Extract the (X, Y) coordinate from the center of the cell holding the provided text.  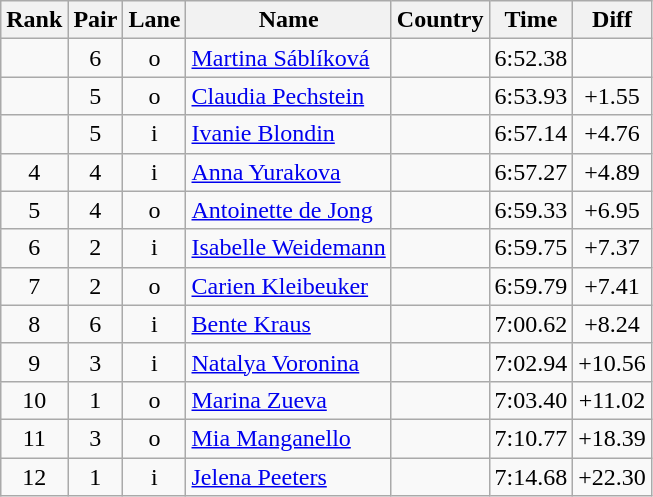
7:14.68 (531, 477)
+10.56 (612, 362)
9 (34, 362)
6:57.14 (531, 134)
7:03.40 (531, 400)
Name (288, 20)
Bente Kraus (288, 324)
10 (34, 400)
+22.30 (612, 477)
+1.55 (612, 96)
7:02.94 (531, 362)
Rank (34, 20)
Marina Zueva (288, 400)
Isabelle Weidemann (288, 248)
Antoinette de Jong (288, 210)
Mia Manganello (288, 438)
+7.41 (612, 286)
Lane (154, 20)
+11.02 (612, 400)
Carien Kleibeuker (288, 286)
+6.95 (612, 210)
7:10.77 (531, 438)
12 (34, 477)
6:57.27 (531, 172)
Pair (96, 20)
7:00.62 (531, 324)
Martina Sáblíková (288, 58)
+4.76 (612, 134)
Claudia Pechstein (288, 96)
Natalya Voronina (288, 362)
Country (440, 20)
Time (531, 20)
7 (34, 286)
+8.24 (612, 324)
Anna Yurakova (288, 172)
6:53.93 (531, 96)
8 (34, 324)
Jelena Peeters (288, 477)
+7.37 (612, 248)
6:59.75 (531, 248)
11 (34, 438)
Ivanie Blondin (288, 134)
+18.39 (612, 438)
6:59.33 (531, 210)
+4.89 (612, 172)
6:52.38 (531, 58)
6:59.79 (531, 286)
Diff (612, 20)
